Provide the [X, Y] coordinate of the cell's center where the given text is located.  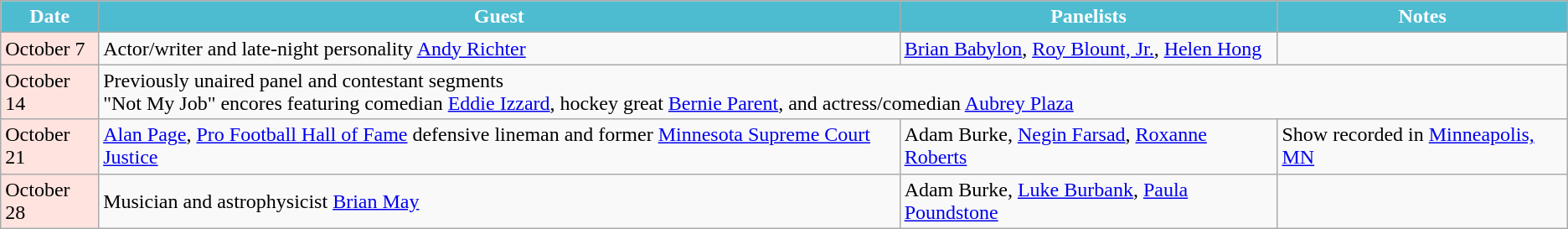
October 7 [50, 49]
Adam Burke, Luke Burbank, Paula Poundstone [1089, 201]
Show recorded in Minneapolis, MN [1422, 146]
Date [50, 17]
Guest [499, 17]
Adam Burke, Negin Farsad, Roxanne Roberts [1089, 146]
October 28 [50, 201]
October 14 [50, 92]
Panelists [1089, 17]
Brian Babylon, Roy Blount, Jr., Helen Hong [1089, 49]
Actor/writer and late-night personality Andy Richter [499, 49]
October 21 [50, 146]
Alan Page, Pro Football Hall of Fame defensive lineman and former Minnesota Supreme Court Justice [499, 146]
Notes [1422, 17]
Musician and astrophysicist Brian May [499, 201]
